Locate the cell with the specified text and output its (X, Y) center coordinate. 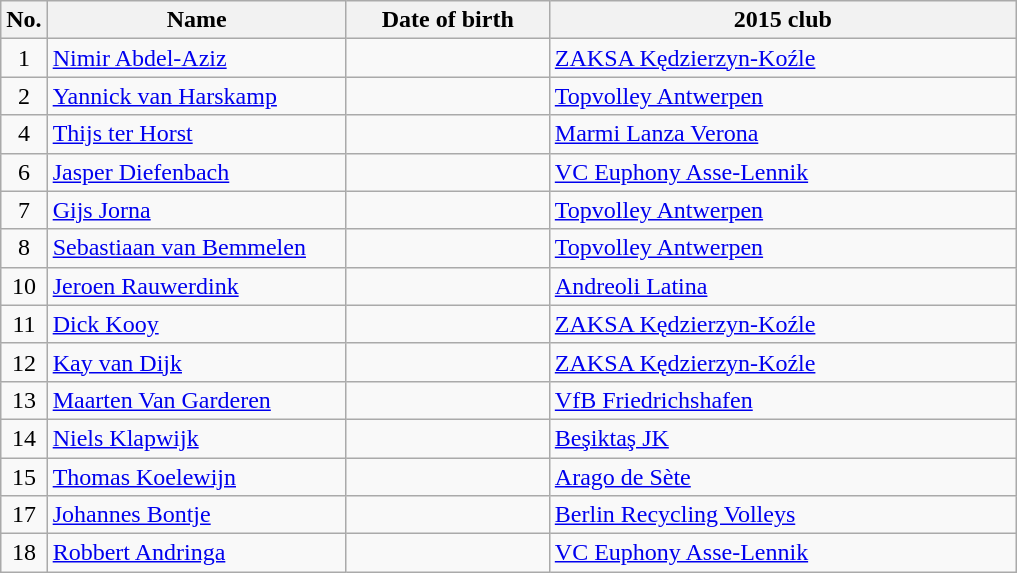
Date of birth (448, 20)
2015 club (782, 20)
Beşiktaş JK (782, 438)
Name (196, 20)
4 (24, 134)
1 (24, 58)
VfB Friedrichshafen (782, 400)
11 (24, 324)
Nimir Abdel-Aziz (196, 58)
13 (24, 400)
Jasper Diefenbach (196, 172)
Robbert Andringa (196, 553)
No. (24, 20)
8 (24, 248)
6 (24, 172)
Thomas Koelewijn (196, 477)
Gijs Jorna (196, 210)
Arago de Sète (782, 477)
Kay van Dijk (196, 362)
Jeroen Rauwerdink (196, 286)
Dick Kooy (196, 324)
Thijs ter Horst (196, 134)
14 (24, 438)
2 (24, 96)
Maarten Van Garderen (196, 400)
Andreoli Latina (782, 286)
Marmi Lanza Verona (782, 134)
Yannick van Harskamp (196, 96)
18 (24, 553)
Niels Klapwijk (196, 438)
12 (24, 362)
Sebastiaan van Bemmelen (196, 248)
Johannes Bontje (196, 515)
7 (24, 210)
Berlin Recycling Volleys (782, 515)
10 (24, 286)
15 (24, 477)
17 (24, 515)
